Find where the given text appears and provide that cell's center as (X, Y) coordinate. 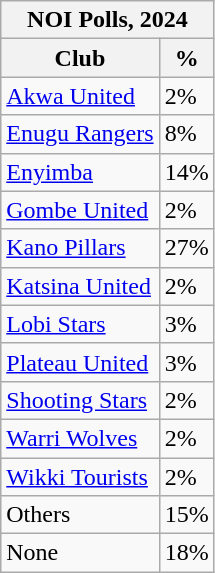
27% (186, 248)
Wikki Tourists (80, 477)
18% (186, 553)
8% (186, 134)
Katsina United (80, 286)
Club (80, 58)
% (186, 58)
15% (186, 515)
Warri Wolves (80, 438)
Shooting Stars (80, 400)
NOI Polls, 2024 (108, 20)
None (80, 553)
Gombe United (80, 210)
Plateau United (80, 362)
Enyimba (80, 172)
Kano Pillars (80, 248)
14% (186, 172)
Others (80, 515)
Enugu Rangers (80, 134)
Lobi Stars (80, 324)
Akwa United (80, 96)
